Capture the cell that displays the provided text and extract its (x, y) central coordinate. 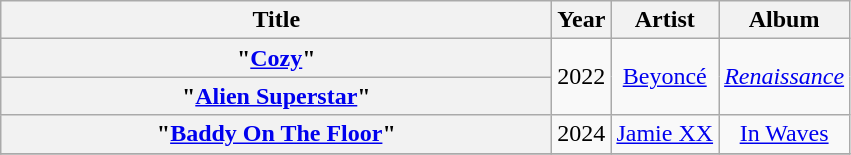
Album (784, 20)
"Alien Superstar" (276, 96)
Year (582, 20)
Title (276, 20)
2024 (582, 134)
2022 (582, 77)
Beyoncé (665, 77)
In Waves (784, 134)
Artist (665, 20)
Renaissance (784, 77)
"Cozy" (276, 58)
Jamie XX (665, 134)
"Baddy On The Floor" (276, 134)
